Determine the (X, Y) coordinate at the center of the cell enclosing the given text.  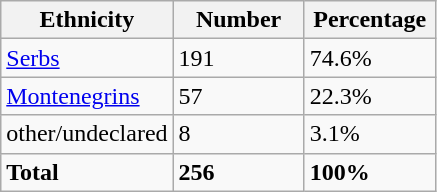
22.3% (370, 96)
other/undeclared (87, 134)
74.6% (370, 58)
Total (87, 172)
Ethnicity (87, 20)
Serbs (87, 58)
256 (238, 172)
Percentage (370, 20)
100% (370, 172)
Number (238, 20)
Montenegrins (87, 96)
3.1% (370, 134)
191 (238, 58)
8 (238, 134)
57 (238, 96)
